For the text-containing cell, return its midpoint in (X, Y) coordinate format. 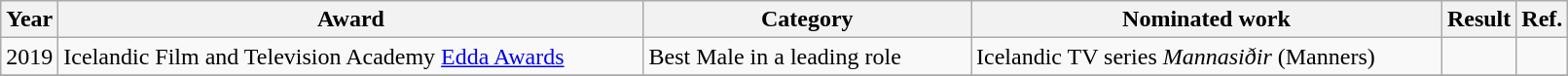
Award (350, 19)
Icelandic TV series Mannasiðir (Manners) (1207, 57)
Year (29, 19)
2019 (29, 57)
Category (807, 19)
Icelandic Film and Television Academy Edda Awards (350, 57)
Nominated work (1207, 19)
Result (1478, 19)
Ref. (1542, 19)
Best Male in a leading role (807, 57)
